Extract the (x, y) coordinate from the center of the cell holding the provided text.  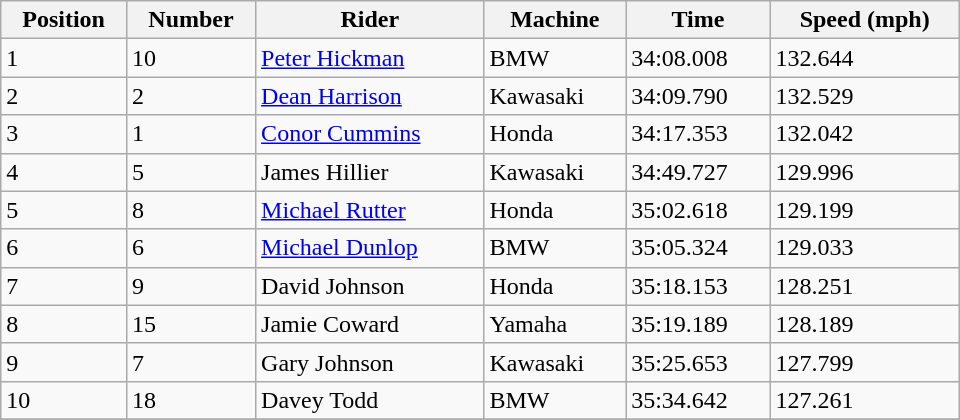
35:18.153 (698, 286)
132.644 (864, 58)
Rider (370, 20)
Conor Cummins (370, 134)
35:34.642 (698, 400)
34:09.790 (698, 96)
18 (190, 400)
128.189 (864, 324)
4 (64, 172)
Gary Johnson (370, 362)
Time (698, 20)
35:05.324 (698, 248)
132.042 (864, 134)
3 (64, 134)
35:25.653 (698, 362)
127.261 (864, 400)
15 (190, 324)
Speed (mph) (864, 20)
35:02.618 (698, 210)
Dean Harrison (370, 96)
34:17.353 (698, 134)
129.996 (864, 172)
34:08.008 (698, 58)
132.529 (864, 96)
Number (190, 20)
129.199 (864, 210)
James Hillier (370, 172)
128.251 (864, 286)
Jamie Coward (370, 324)
David Johnson (370, 286)
129.033 (864, 248)
Peter Hickman (370, 58)
Michael Dunlop (370, 248)
34:49.727 (698, 172)
35:19.189 (698, 324)
Yamaha (555, 324)
Machine (555, 20)
Davey Todd (370, 400)
Michael Rutter (370, 210)
127.799 (864, 362)
Position (64, 20)
